From the cell containing the given text, extract its center point as (X, Y) coordinate. 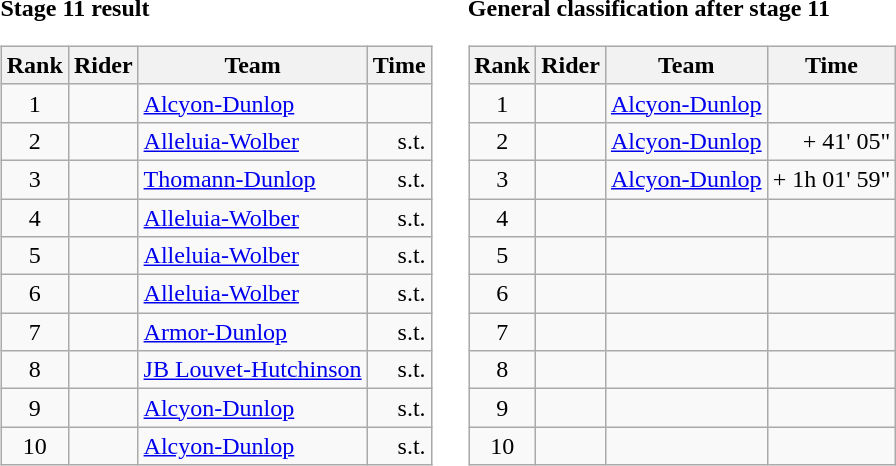
JB Louvet-Hutchinson (252, 370)
Thomann-Dunlop (252, 179)
Armor-Dunlop (252, 332)
+ 1h 01' 59" (832, 179)
+ 41' 05" (832, 141)
